Output the (X, Y) coordinate of the center of the cell containing the given text.  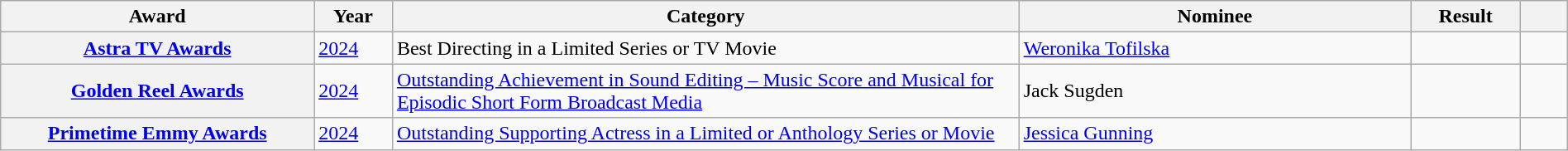
Award (157, 17)
Jack Sugden (1215, 91)
Golden Reel Awards (157, 91)
Astra TV Awards (157, 48)
Outstanding Achievement in Sound Editing – Music Score and Musical for Episodic Short Form Broadcast Media (705, 91)
Outstanding Supporting Actress in a Limited or Anthology Series or Movie (705, 134)
Year (354, 17)
Best Directing in a Limited Series or TV Movie (705, 48)
Result (1465, 17)
Jessica Gunning (1215, 134)
Primetime Emmy Awards (157, 134)
Nominee (1215, 17)
Category (705, 17)
Weronika Tofilska (1215, 48)
